Return (x, y) of the center of cell containing provided text 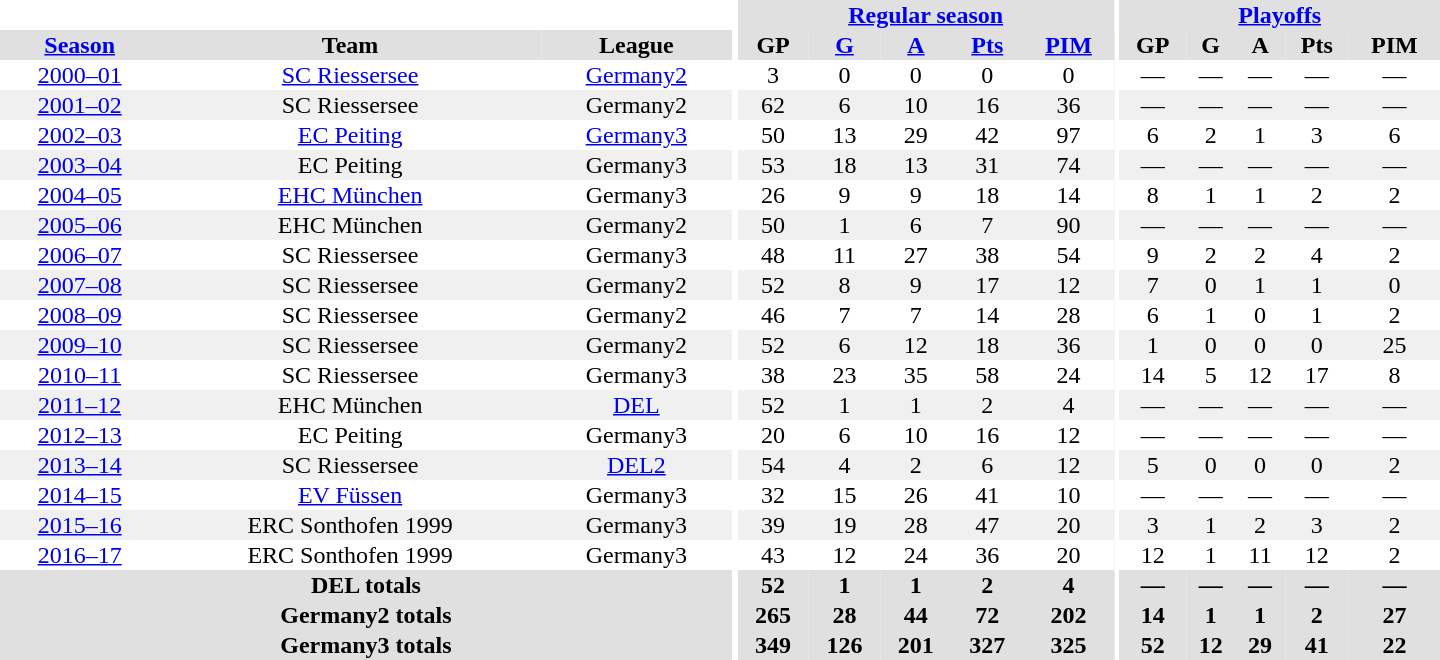
2005–06 (80, 225)
2014–15 (80, 495)
2003–04 (80, 165)
62 (772, 105)
39 (772, 525)
2007–08 (80, 285)
2012–13 (80, 435)
2015–16 (80, 525)
32 (772, 495)
2006–07 (80, 255)
Playoffs (1280, 15)
2000–01 (80, 75)
42 (988, 135)
44 (916, 615)
325 (1068, 645)
Season (80, 45)
72 (988, 615)
327 (988, 645)
35 (916, 375)
265 (772, 615)
202 (1068, 615)
Regular season (926, 15)
Team (350, 45)
25 (1394, 345)
90 (1068, 225)
53 (772, 165)
23 (844, 375)
League (636, 45)
DEL totals (366, 585)
48 (772, 255)
DEL2 (636, 465)
2002–03 (80, 135)
EV Füssen (350, 495)
Germany3 totals (366, 645)
2016–17 (80, 555)
19 (844, 525)
43 (772, 555)
2008–09 (80, 315)
22 (1394, 645)
31 (988, 165)
58 (988, 375)
2011–12 (80, 405)
2013–14 (80, 465)
15 (844, 495)
349 (772, 645)
126 (844, 645)
2009–10 (80, 345)
47 (988, 525)
2004–05 (80, 195)
DEL (636, 405)
74 (1068, 165)
97 (1068, 135)
2010–11 (80, 375)
201 (916, 645)
Germany2 totals (366, 615)
46 (772, 315)
2001–02 (80, 105)
